Search for the cell housing the specified text and yield its [x, y] center coordinate. 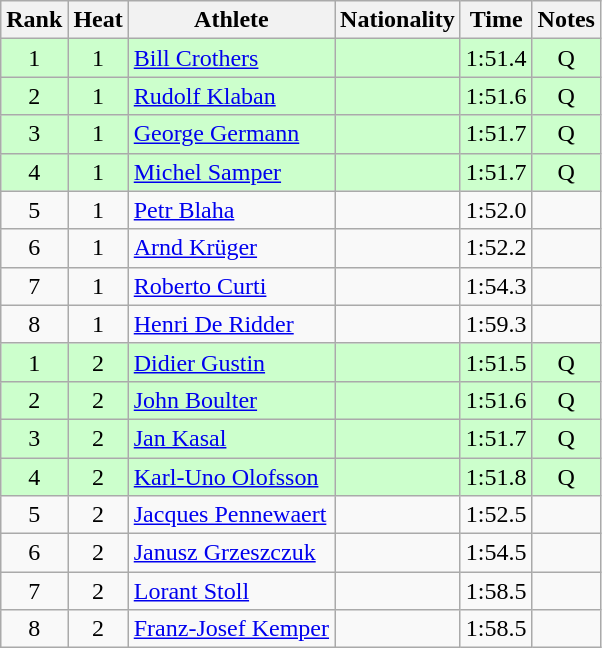
Jan Kasal [231, 438]
Jacques Pennewaert [231, 515]
1:51.8 [496, 477]
Janusz Grzeszczuk [231, 553]
Time [496, 20]
1:59.3 [496, 324]
Athlete [231, 20]
Didier Gustin [231, 362]
John Boulter [231, 400]
Lorant Stoll [231, 591]
Roberto Curti [231, 286]
1:54.3 [496, 286]
Bill Crothers [231, 58]
Franz-Josef Kemper [231, 629]
1:52.2 [496, 248]
Rank [34, 20]
Notes [566, 20]
1:51.4 [496, 58]
George Germann [231, 134]
Henri De Ridder [231, 324]
1:51.5 [496, 362]
Karl-Uno Olofsson [231, 477]
Heat [98, 20]
Michel Samper [231, 172]
Rudolf Klaban [231, 96]
1:54.5 [496, 553]
Petr Blaha [231, 210]
1:52.0 [496, 210]
1:52.5 [496, 515]
Arnd Krüger [231, 248]
Nationality [398, 20]
